Extract the [x, y] coordinate from the center of the cell holding the provided text.  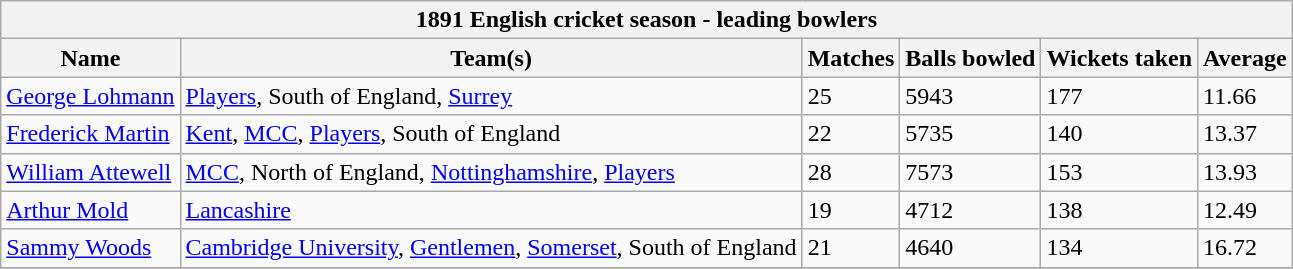
16.72 [1246, 248]
Lancashire [491, 210]
134 [1120, 248]
177 [1120, 96]
153 [1120, 172]
4640 [970, 248]
Average [1246, 58]
5943 [970, 96]
22 [851, 134]
11.66 [1246, 96]
5735 [970, 134]
William Attewell [90, 172]
Players, South of England, Surrey [491, 96]
21 [851, 248]
7573 [970, 172]
Cambridge University, Gentlemen, Somerset, South of England [491, 248]
Arthur Mold [90, 210]
140 [1120, 134]
Matches [851, 58]
12.49 [1246, 210]
Name [90, 58]
19 [851, 210]
Team(s) [491, 58]
George Lohmann [90, 96]
138 [1120, 210]
Balls bowled [970, 58]
Sammy Woods [90, 248]
28 [851, 172]
Wickets taken [1120, 58]
MCC, North of England, Nottinghamshire, Players [491, 172]
1891 English cricket season - leading bowlers [646, 20]
25 [851, 96]
Frederick Martin [90, 134]
13.37 [1246, 134]
13.93 [1246, 172]
4712 [970, 210]
Kent, MCC, Players, South of England [491, 134]
